Determine the [X, Y] coordinate at the center of the cell enclosing the given text.  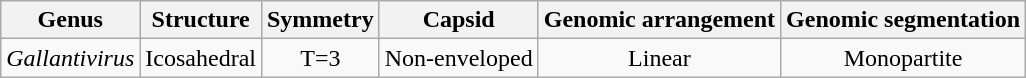
Genomic arrangement [659, 20]
Genomic segmentation [904, 20]
Linear [659, 58]
Symmetry [320, 20]
Icosahedral [201, 58]
Genus [70, 20]
Non-enveloped [458, 58]
Gallantivirus [70, 58]
Capsid [458, 20]
Structure [201, 20]
Monopartite [904, 58]
T=3 [320, 58]
